Extract the (x, y) coordinate from the center of the cell holding the provided text.  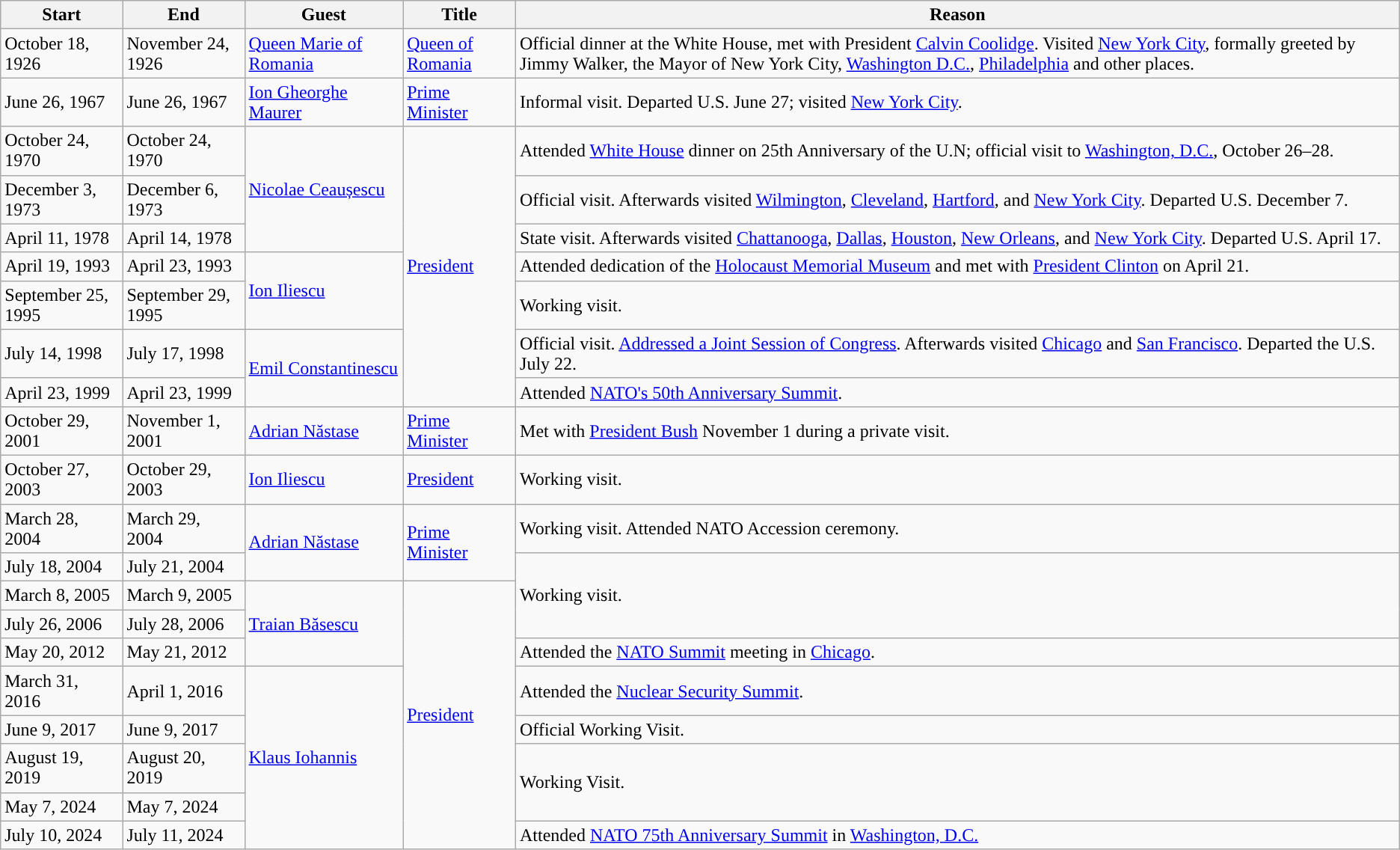
August 20, 2019 (184, 768)
State visit. Afterwards visited Chattanooga, Dallas, Houston, New Orleans, and New York City. Departed U.S. April 17. (958, 238)
Informal visit. Departed U.S. June 27; visited New York City. (958, 102)
October 29, 2001 (61, 431)
Title (459, 15)
July 11, 2024 (184, 835)
November 1, 2001 (184, 431)
Queen of Romania (459, 54)
March 28, 2004 (61, 528)
November 24, 1926 (184, 54)
July 14, 1998 (61, 353)
September 25, 1995 (61, 305)
Working Visit. (958, 783)
May 21, 2012 (184, 652)
Queen Marie of Romania (324, 54)
Emil Constantinescu (324, 368)
Working visit. Attended NATO Accession ceremony. (958, 528)
Guest (324, 15)
March 29, 2004 (184, 528)
Attended White House dinner on 25th Anniversary of the U.N; official visit to Washington, D.C., October 26–28. (958, 151)
Reason (958, 15)
May 20, 2012 (61, 652)
Met with President Bush November 1 during a private visit. (958, 431)
Attended NATO's 50th Anniversary Summit. (958, 392)
April 19, 1993 (61, 266)
July 26, 2006 (61, 624)
March 31, 2016 (61, 691)
April 23, 1993 (184, 266)
August 19, 2019 (61, 768)
December 6, 1973 (184, 199)
Attended the NATO Summit meeting in Chicago. (958, 652)
End (184, 15)
October 27, 2003 (61, 479)
Nicolae Ceaușescu (324, 189)
October 29, 2003 (184, 479)
Attended the Nuclear Security Summit. (958, 691)
July 10, 2024 (61, 835)
Klaus Iohannis (324, 758)
Attended NATO 75th Anniversary Summit in Washington, D.C. (958, 835)
Start (61, 15)
April 1, 2016 (184, 691)
Official Working Visit. (958, 730)
July 18, 2004 (61, 567)
July 28, 2006 (184, 624)
Traian Băsescu (324, 624)
March 8, 2005 (61, 596)
March 9, 2005 (184, 596)
Official visit. Addressed a Joint Session of Congress. Afterwards visited Chicago and San Francisco. Departed the U.S. July 22. (958, 353)
Official visit. Afterwards visited Wilmington, Cleveland, Hartford, and New York City. Departed U.S. December 7. (958, 199)
Attended dedication of the Holocaust Memorial Museum and met with President Clinton on April 21. (958, 266)
April 11, 1978 (61, 238)
September 29, 1995 (184, 305)
Ion Gheorghe Maurer (324, 102)
October 18, 1926 (61, 54)
April 14, 1978 (184, 238)
December 3, 1973 (61, 199)
July 17, 1998 (184, 353)
July 21, 2004 (184, 567)
